Detect which cell encompasses the target text, then output its (x, y) center coordinate. 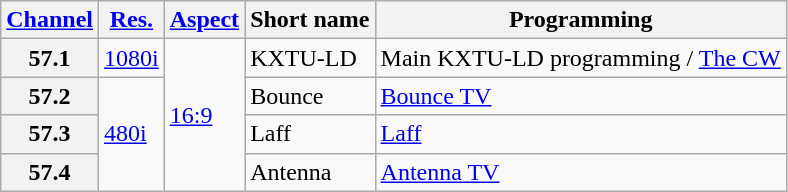
Programming (580, 20)
Bounce TV (580, 96)
Channel (50, 20)
57.3 (50, 134)
KXTU-LD (310, 58)
57.2 (50, 96)
480i (132, 134)
1080i (132, 58)
Short name (310, 20)
Main KXTU-LD programming / The CW (580, 58)
Antenna (310, 172)
Antenna TV (580, 172)
57.1 (50, 58)
16:9 (204, 115)
Bounce (310, 96)
57.4 (50, 172)
Res. (132, 20)
Aspect (204, 20)
